Determine the (X, Y) coordinate at the center of the cell enclosing the given text.  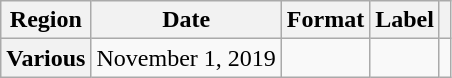
Region (46, 20)
Date (186, 20)
Label (405, 20)
November 1, 2019 (186, 58)
Format (325, 20)
Various (46, 58)
